Detect which cell encompasses the target text, then output its [x, y] center coordinate. 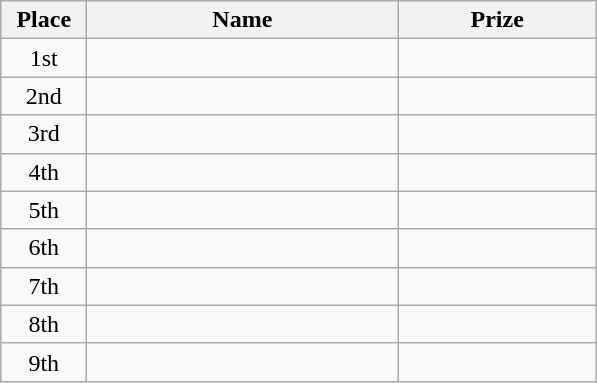
3rd [44, 134]
9th [44, 362]
Prize [498, 20]
Place [44, 20]
6th [44, 248]
7th [44, 286]
5th [44, 210]
4th [44, 172]
8th [44, 324]
Name [242, 20]
1st [44, 58]
2nd [44, 96]
